Provide the (X, Y) coordinate of the cell's center where the given text is located.  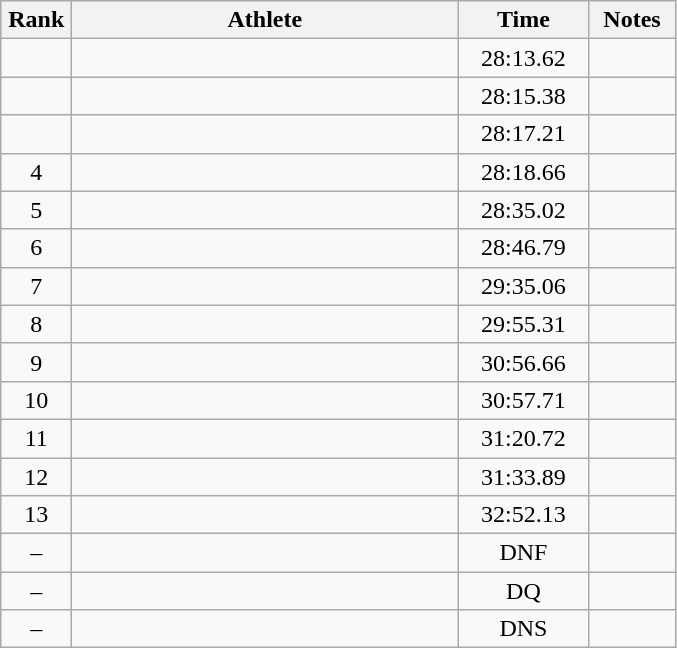
29:55.31 (524, 324)
28:18.66 (524, 172)
12 (36, 477)
Rank (36, 20)
DNF (524, 553)
DQ (524, 591)
5 (36, 210)
Notes (632, 20)
13 (36, 515)
31:20.72 (524, 438)
28:35.02 (524, 210)
28:15.38 (524, 96)
9 (36, 362)
4 (36, 172)
6 (36, 248)
28:17.21 (524, 134)
8 (36, 324)
31:33.89 (524, 477)
28:46.79 (524, 248)
11 (36, 438)
30:56.66 (524, 362)
DNS (524, 629)
30:57.71 (524, 400)
10 (36, 400)
Time (524, 20)
7 (36, 286)
29:35.06 (524, 286)
28:13.62 (524, 58)
Athlete (265, 20)
32:52.13 (524, 515)
